Determine the (x, y) coordinate at the center of the cell enclosing the given text.  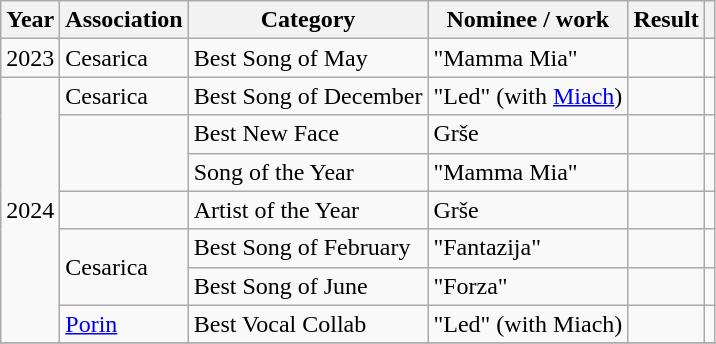
Result (666, 20)
Porin (124, 324)
Association (124, 20)
Artist of the Year (308, 210)
Best Song of June (308, 286)
"Fantazija" (528, 248)
Category (308, 20)
"Forza" (528, 286)
Best New Face (308, 134)
2023 (30, 58)
2024 (30, 210)
Nominee / work (528, 20)
Best Song of February (308, 248)
Year (30, 20)
Best Vocal Collab (308, 324)
Best Song of December (308, 96)
Best Song of May (308, 58)
Song of the Year (308, 172)
